Locate the cell with the specified text and output its (x, y) center coordinate. 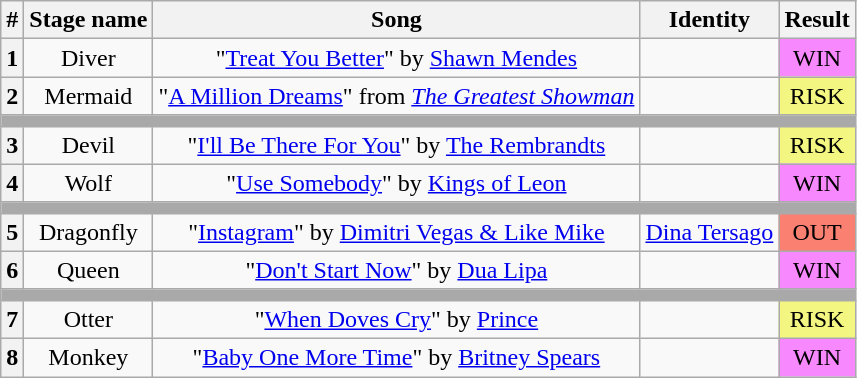
1 (12, 58)
Dina Tersago (710, 232)
3 (12, 145)
2 (12, 96)
"Use Somebody" by Kings of Leon (396, 183)
4 (12, 183)
"Instagram" by Dimitri Vegas & Like Mike (396, 232)
Mermaid (88, 96)
"Treat You Better" by Shawn Mendes (396, 58)
Stage name (88, 20)
Queen (88, 270)
Monkey (88, 357)
8 (12, 357)
Diver (88, 58)
Dragonfly (88, 232)
"A Million Dreams" from The Greatest Showman (396, 96)
Result (817, 20)
6 (12, 270)
Identity (710, 20)
OUT (817, 232)
Song (396, 20)
Wolf (88, 183)
5 (12, 232)
# (12, 20)
"Don't Start Now" by Dua Lipa (396, 270)
"When Doves Cry" by Prince (396, 319)
Otter (88, 319)
7 (12, 319)
"I'll Be There For You" by The Rembrandts (396, 145)
Devil (88, 145)
"Baby One More Time" by Britney Spears (396, 357)
